Provide the (X, Y) coordinate of the cell's center where the given text is located.  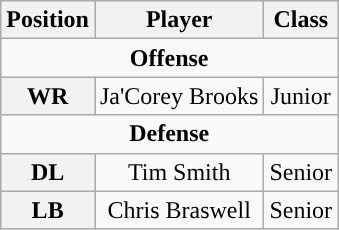
Position (48, 20)
Defense (170, 134)
Player (178, 20)
DL (48, 172)
Chris Braswell (178, 210)
Ja'Corey Brooks (178, 96)
Offense (170, 58)
WR (48, 96)
Junior (301, 96)
LB (48, 210)
Tim Smith (178, 172)
Class (301, 20)
